Return the [x, y] coordinate for the center point of the cell that contains the specified text.  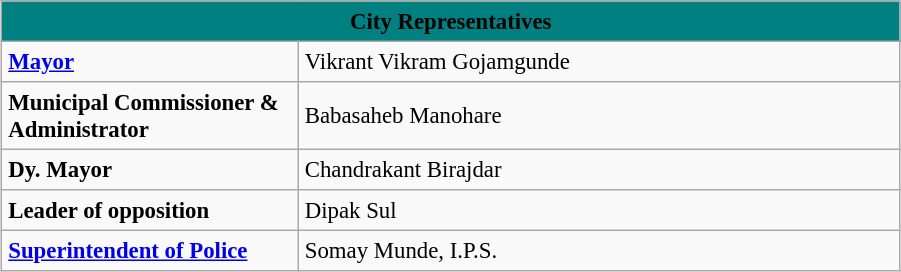
Somay Munde, I.P.S. [599, 250]
Dy. Mayor [150, 169]
Municipal Commissioner & Administrator [150, 116]
Leader of opposition [150, 210]
Dipak Sul [599, 210]
Superintendent of Police [150, 250]
Mayor [150, 61]
Babasaheb Manohare [599, 116]
City Representatives [451, 21]
Chandrakant Birajdar [599, 169]
Vikrant Vikram Gojamgunde [599, 61]
